Scan for the cell matching the given text and deliver its [X, Y] coordinate at center. 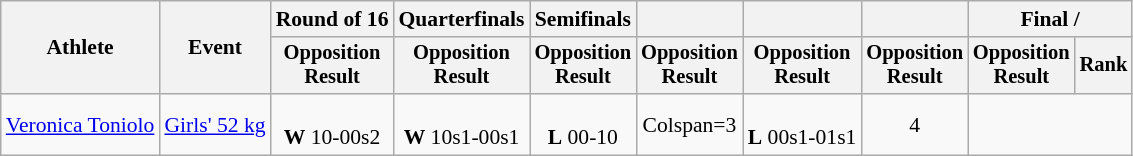
4 [914, 124]
Round of 16 [332, 19]
Event [214, 48]
L 00-10 [584, 124]
W 10-00s2 [332, 124]
Colspan=3 [690, 124]
Veronica Toniolo [80, 124]
Athlete [80, 48]
Final / [1050, 19]
Rank [1104, 66]
L 00s1-01s1 [802, 124]
Quarterfinals [461, 19]
W 10s1-00s1 [461, 124]
Semifinals [584, 19]
Girls' 52 kg [214, 124]
